Capture the cell that displays the provided text and extract its [X, Y] central coordinate. 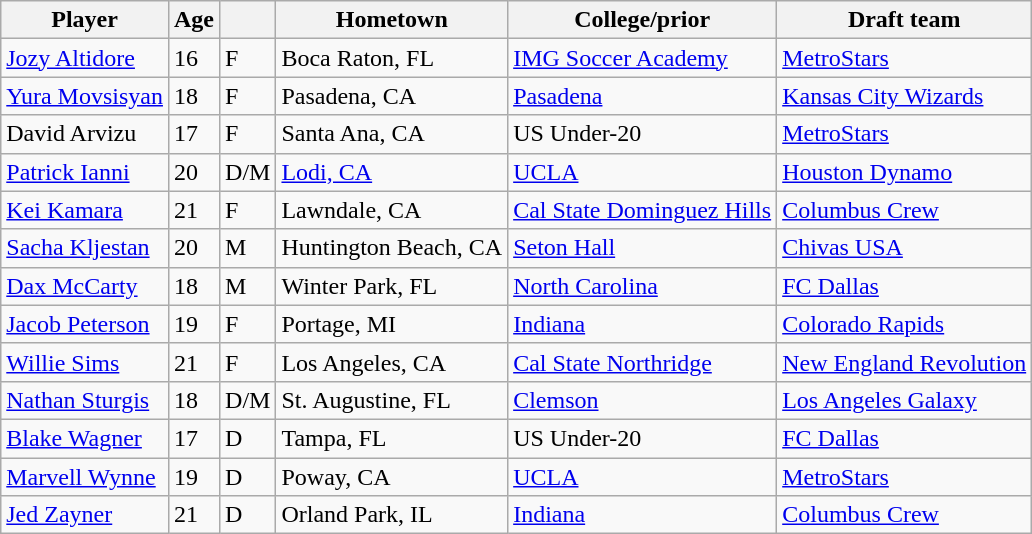
Orland Park, IL [392, 515]
Cal State Dominguez Hills [642, 210]
North Carolina [642, 286]
Sacha Kljestan [85, 248]
Jozy Altidore [85, 58]
Poway, CA [392, 477]
Seton Hall [642, 248]
Hometown [392, 20]
Willie Sims [85, 362]
Lodi, CA [392, 172]
College/prior [642, 20]
Cal State Northridge [642, 362]
David Arvizu [85, 134]
Pasadena [642, 96]
Player [85, 20]
Kansas City Wizards [904, 96]
Clemson [642, 400]
St. Augustine, FL [392, 400]
Santa Ana, CA [392, 134]
Pasadena, CA [392, 96]
IMG Soccer Academy [642, 58]
Winter Park, FL [392, 286]
Age [194, 20]
Marvell Wynne [85, 477]
Draft team [904, 20]
Jed Zayner [85, 515]
Yura Movsisyan [85, 96]
Dax McCarty [85, 286]
Huntington Beach, CA [392, 248]
Kei Kamara [85, 210]
16 [194, 58]
Colorado Rapids [904, 324]
Houston Dynamo [904, 172]
Tampa, FL [392, 438]
Portage, MI [392, 324]
Nathan Sturgis [85, 400]
Patrick Ianni [85, 172]
Lawndale, CA [392, 210]
Los Angeles, CA [392, 362]
Boca Raton, FL [392, 58]
Chivas USA [904, 248]
Blake Wagner [85, 438]
Jacob Peterson [85, 324]
Los Angeles Galaxy [904, 400]
New England Revolution [904, 362]
